For the text-containing cell, return its midpoint in (X, Y) coordinate format. 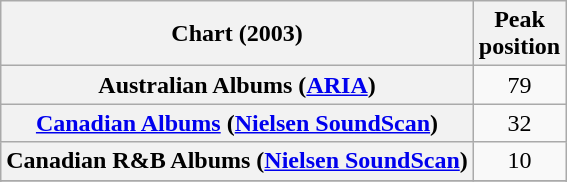
Australian Albums (ARIA) (238, 85)
10 (519, 161)
Canadian R&B Albums (Nielsen SoundScan) (238, 161)
Peakposition (519, 34)
Chart (2003) (238, 34)
79 (519, 85)
Canadian Albums (Nielsen SoundScan) (238, 123)
32 (519, 123)
